Pinpoint the cell where the given text exists, returning its (X, Y) midpoint coordinate. 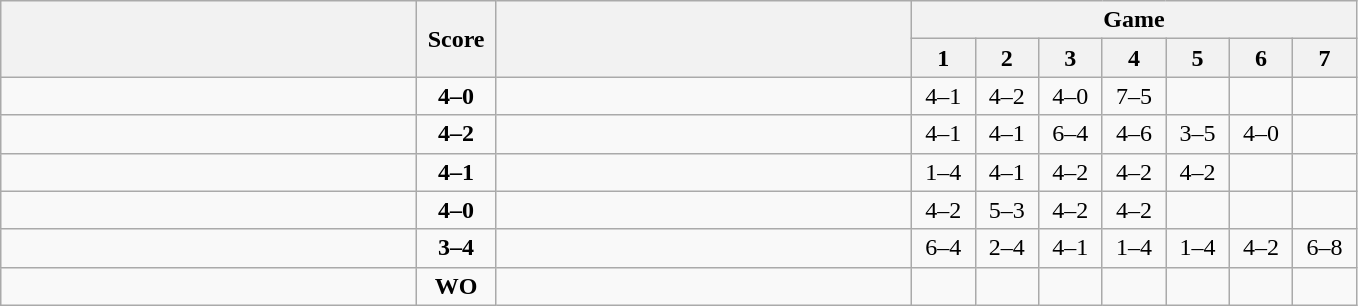
4–6 (1134, 134)
3–5 (1198, 134)
Game (1134, 20)
6 (1261, 58)
6–8 (1325, 248)
WO (456, 286)
2–4 (1007, 248)
Score (456, 39)
5 (1198, 58)
5–3 (1007, 210)
7–5 (1134, 96)
2 (1007, 58)
3–4 (456, 248)
3 (1071, 58)
1 (943, 58)
4 (1134, 58)
7 (1325, 58)
